Detect which cell encompasses the target text, then output its [x, y] center coordinate. 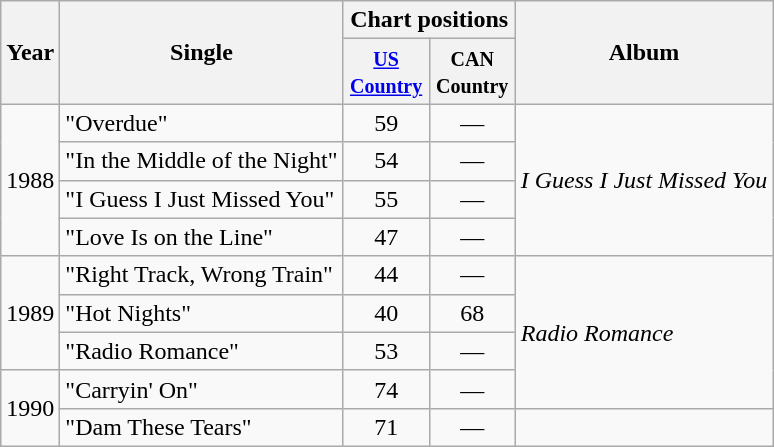
"In the Middle of the Night" [202, 161]
"Dam These Tears" [202, 427]
Album [644, 52]
Chart positions [429, 20]
71 [386, 427]
55 [386, 199]
44 [386, 275]
"Right Track, Wrong Train" [202, 275]
US Country [386, 72]
47 [386, 237]
"Hot Nights" [202, 313]
"Carryin' On" [202, 389]
74 [386, 389]
I Guess I Just Missed You [644, 180]
CAN Country [472, 72]
"Radio Romance" [202, 351]
"Overdue" [202, 123]
1989 [30, 313]
1990 [30, 408]
53 [386, 351]
Radio Romance [644, 332]
Year [30, 52]
40 [386, 313]
59 [386, 123]
54 [386, 161]
68 [472, 313]
"I Guess I Just Missed You" [202, 199]
1988 [30, 180]
"Love Is on the Line" [202, 237]
Single [202, 52]
